Identify which cell holds the provided text, then report its (X, Y) central coordinate. 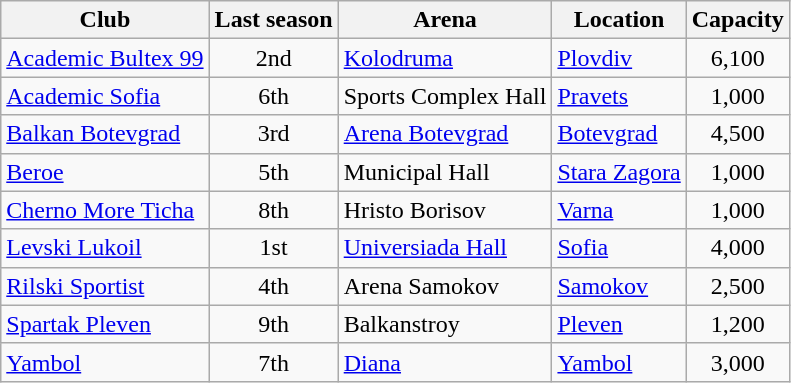
Beroe (105, 172)
4th (274, 286)
Pravets (619, 96)
Varna (619, 210)
Stara Zagora (619, 172)
9th (274, 324)
Municipal Hall (445, 172)
1st (274, 248)
Capacity (738, 20)
Balkanstroy (445, 324)
4,000 (738, 248)
Plovdiv (619, 58)
Pleven (619, 324)
4,500 (738, 134)
2nd (274, 58)
Sports Complex Hall (445, 96)
3rd (274, 134)
Balkan Botevgrad (105, 134)
Botevgrad (619, 134)
Rilski Sportist (105, 286)
3,000 (738, 362)
Spartak Pleven (105, 324)
Sofia (619, 248)
Location (619, 20)
1,200 (738, 324)
Hristo Borisov (445, 210)
Kolodruma (445, 58)
Levski Lukoil (105, 248)
6,100 (738, 58)
Academic Sofia (105, 96)
Cherno More Ticha (105, 210)
5th (274, 172)
Samokov (619, 286)
Arena (445, 20)
6th (274, 96)
Club (105, 20)
Universiada Hall (445, 248)
Arena Botevgrad (445, 134)
Academic Bultex 99 (105, 58)
Diana (445, 362)
Last season (274, 20)
8th (274, 210)
2,500 (738, 286)
7th (274, 362)
Arena Samokov (445, 286)
